For the text-containing cell, return its midpoint in (x, y) coordinate format. 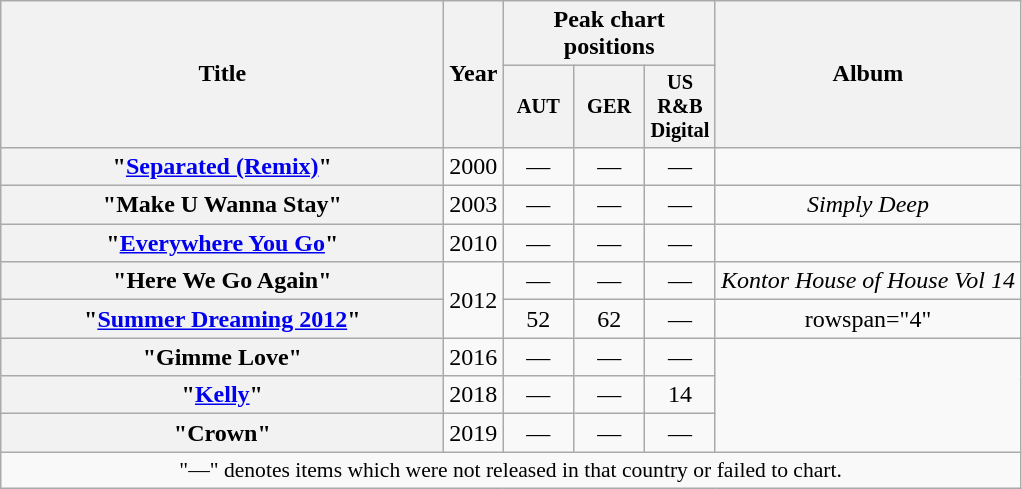
62 (610, 319)
"Gimme Love" (222, 357)
2010 (474, 243)
Album (868, 74)
USR&BDigital (680, 107)
Peak chart positions (610, 34)
"Separated (Remix)" (222, 166)
"—" denotes items which were not released in that country or failed to chart. (511, 470)
Kontor House of House Vol 14 (868, 281)
2012 (474, 300)
"Here We Go Again" (222, 281)
2016 (474, 357)
"Make U Wanna Stay" (222, 205)
14 (680, 395)
GER (610, 107)
"Kelly" (222, 395)
Title (222, 74)
2000 (474, 166)
2018 (474, 395)
Simply Deep (868, 205)
52 (538, 319)
2003 (474, 205)
"Crown" (222, 433)
rowspan="4" (868, 319)
AUT (538, 107)
Year (474, 74)
"Everywhere You Go" (222, 243)
2019 (474, 433)
"Summer Dreaming 2012" (222, 319)
